Return the (X, Y) coordinate for the center point of the cell that contains the specified text.  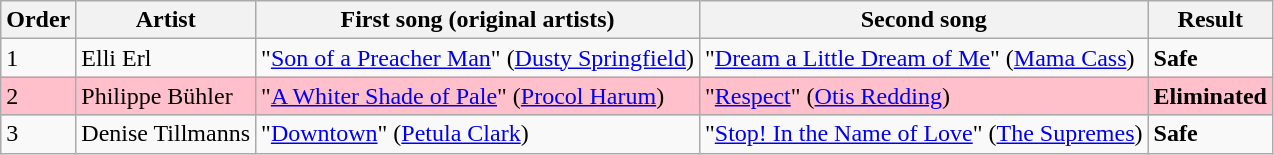
Philippe Bühler (166, 96)
Artist (166, 20)
Order (38, 20)
"Downtown" (Petula Clark) (478, 134)
"Respect" (Otis Redding) (924, 96)
1 (38, 58)
"A Whiter Shade of Pale" (Procol Harum) (478, 96)
"Son of a Preacher Man" (Dusty Springfield) (478, 58)
Eliminated (1210, 96)
Elli Erl (166, 58)
3 (38, 134)
Denise Tillmanns (166, 134)
First song (original artists) (478, 20)
"Dream a Little Dream of Me" (Mama Cass) (924, 58)
"Stop! In the Name of Love" (The Supremes) (924, 134)
Result (1210, 20)
2 (38, 96)
Second song (924, 20)
